Detect which cell encompasses the target text, then output its [X, Y] center coordinate. 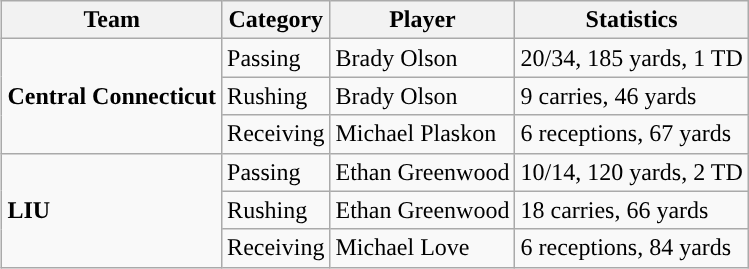
Michael Plaskon [422, 134]
Player [422, 20]
Team [112, 20]
Central Connecticut [112, 96]
10/14, 120 yards, 2 TD [632, 172]
Statistics [632, 20]
Category [276, 20]
6 receptions, 67 yards [632, 134]
6 receptions, 84 yards [632, 248]
LIU [112, 210]
Michael Love [422, 248]
18 carries, 66 yards [632, 210]
20/34, 185 yards, 1 TD [632, 58]
9 carries, 46 yards [632, 96]
